Scan for the cell matching the given text and deliver its (X, Y) coordinate at center. 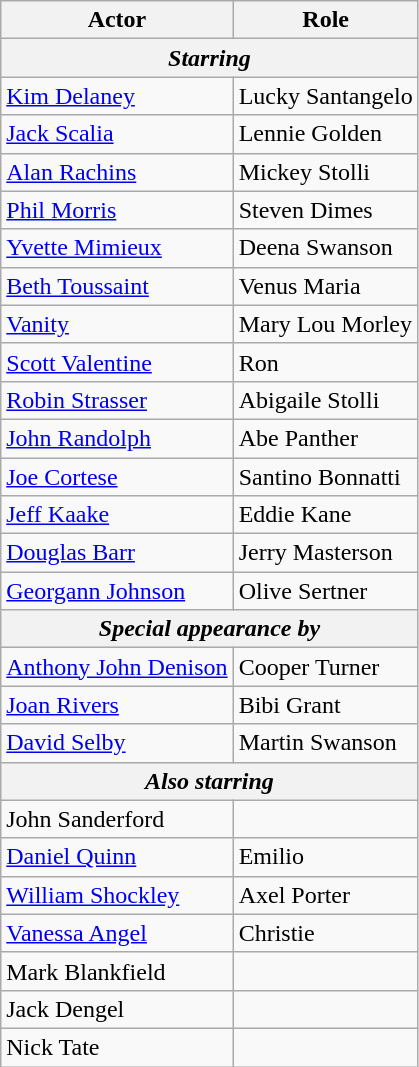
Scott Valentine (117, 362)
Deena Swanson (326, 248)
Robin Strasser (117, 400)
Special appearance by (210, 629)
Also starring (210, 781)
Lucky Santangelo (326, 96)
Joan Rivers (117, 705)
Vanity (117, 324)
Jack Dengel (117, 1009)
William Shockley (117, 895)
Axel Porter (326, 895)
John Randolph (117, 438)
Santino Bonnatti (326, 477)
Daniel Quinn (117, 857)
Vanessa Angel (117, 933)
Mark Blankfield (117, 971)
Bibi Grant (326, 705)
Eddie Kane (326, 515)
Abe Panther (326, 438)
Joe Cortese (117, 477)
Cooper Turner (326, 667)
Olive Sertner (326, 591)
Kim Delaney (117, 96)
Role (326, 20)
Alan Rachins (117, 172)
Phil Morris (117, 210)
Lennie Golden (326, 134)
Emilio (326, 857)
Steven Dimes (326, 210)
Douglas Barr (117, 553)
Mickey Stolli (326, 172)
John Sanderford (117, 819)
Jerry Masterson (326, 553)
Martin Swanson (326, 743)
David Selby (117, 743)
Nick Tate (117, 1047)
Jack Scalia (117, 134)
Anthony John Denison (117, 667)
Abigaile Stolli (326, 400)
Jeff Kaake (117, 515)
Georgann Johnson (117, 591)
Mary Lou Morley (326, 324)
Yvette Mimieux (117, 248)
Actor (117, 20)
Beth Toussaint (117, 286)
Christie (326, 933)
Ron (326, 362)
Venus Maria (326, 286)
Starring (210, 58)
